Locate the cell with the specified text and output its [X, Y] center coordinate. 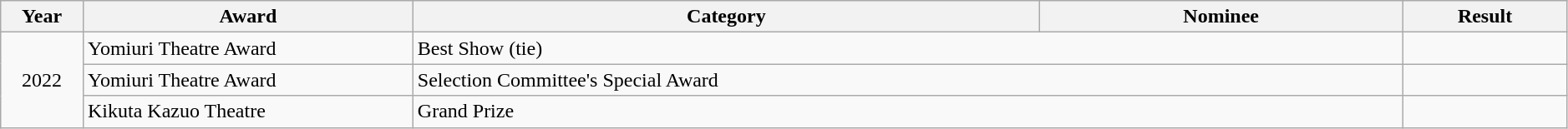
Year [42, 17]
Kikuta Kazuo Theatre [247, 112]
Grand Prize [907, 112]
Nominee [1220, 17]
Result [1485, 17]
2022 [42, 80]
Best Show (tie) [907, 48]
Award [247, 17]
Selection Committee's Special Award [907, 80]
Category [726, 17]
